Scan for the cell matching the given text and deliver its [x, y] coordinate at center. 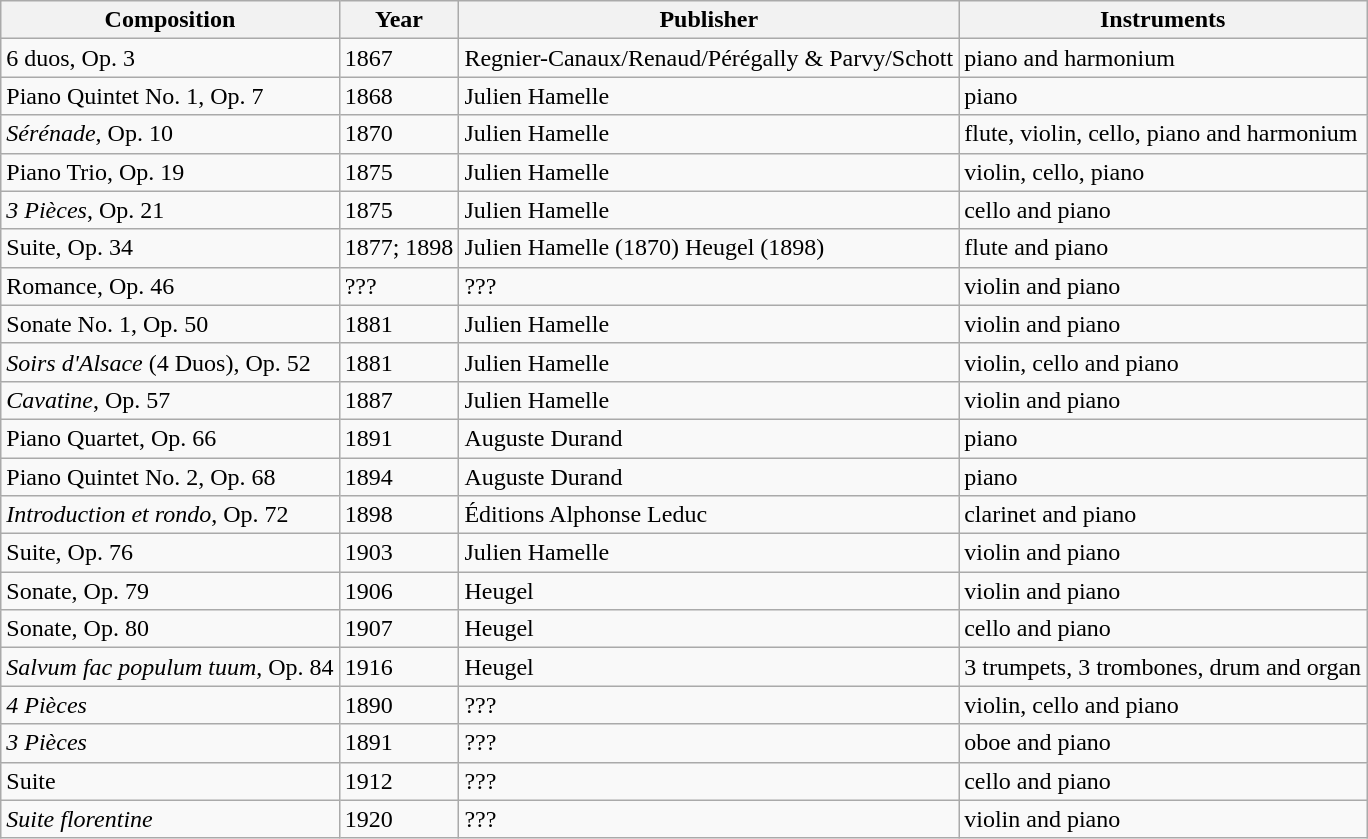
flute and piano [1163, 248]
1867 [399, 58]
Soirs d'Alsace (4 Duos), Op. 52 [170, 362]
1903 [399, 553]
3 Pièces, Op. 21 [170, 210]
Romance, Op. 46 [170, 286]
Piano Quintet No. 2, Op. 68 [170, 477]
1868 [399, 96]
Éditions Alphonse Leduc [709, 515]
clarinet and piano [1163, 515]
1870 [399, 134]
Sonate No. 1, Op. 50 [170, 324]
1898 [399, 515]
6 duos, Op. 3 [170, 58]
Sonate, Op. 80 [170, 629]
Sérénade, Op. 10 [170, 134]
1887 [399, 400]
3 trumpets, 3 trombones, drum and organ [1163, 667]
Composition [170, 20]
flute, violin, cello, piano and harmonium [1163, 134]
1920 [399, 819]
Suite, Op. 76 [170, 553]
piano and harmonium [1163, 58]
1907 [399, 629]
Introduction et rondo, Op. 72 [170, 515]
Salvum fac populum tuum, Op. 84 [170, 667]
Suite florentine [170, 819]
Piano Quartet, Op. 66 [170, 438]
Regnier-Canaux/Renaud/Pérégally & Parvy/Schott [709, 58]
Julien Hamelle (1870) Heugel (1898) [709, 248]
4 Pièces [170, 705]
violin, cello, piano [1163, 172]
Piano Quintet No. 1, Op. 7 [170, 96]
Year [399, 20]
Publisher [709, 20]
Suite, Op. 34 [170, 248]
Sonate, Op. 79 [170, 591]
Suite [170, 781]
3 Pièces [170, 743]
1912 [399, 781]
1894 [399, 477]
Piano Trio, Op. 19 [170, 172]
Cavatine, Op. 57 [170, 400]
1916 [399, 667]
1877; 1898 [399, 248]
Instruments [1163, 20]
1890 [399, 705]
oboe and piano [1163, 743]
1906 [399, 591]
